Locate the cell with the specified text and output its [x, y] center coordinate. 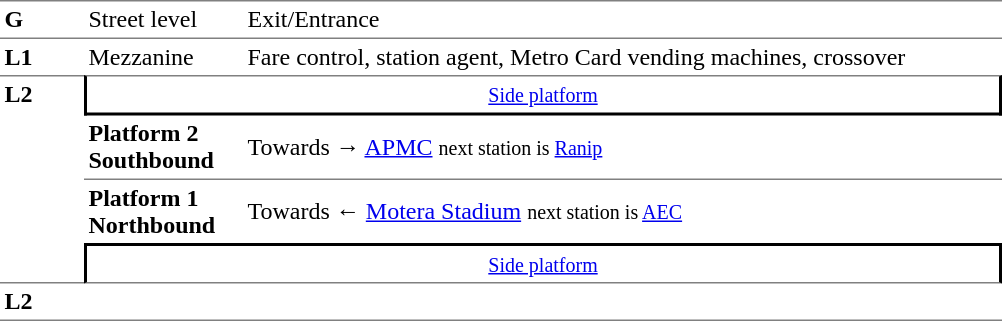
Street level [164, 20]
Exit/Entrance [622, 20]
L1 [42, 57]
Towards ← Motera Stadium next station is AEC [622, 212]
Fare control, station agent, Metro Card vending machines, crossover [622, 57]
L2 [42, 179]
Towards → APMC next station is Ranip [622, 148]
Platform 2Southbound [164, 148]
Mezzanine [164, 57]
Platform 1Northbound [164, 212]
G [42, 20]
